Locate the cell with the specified text and output its (X, Y) center coordinate. 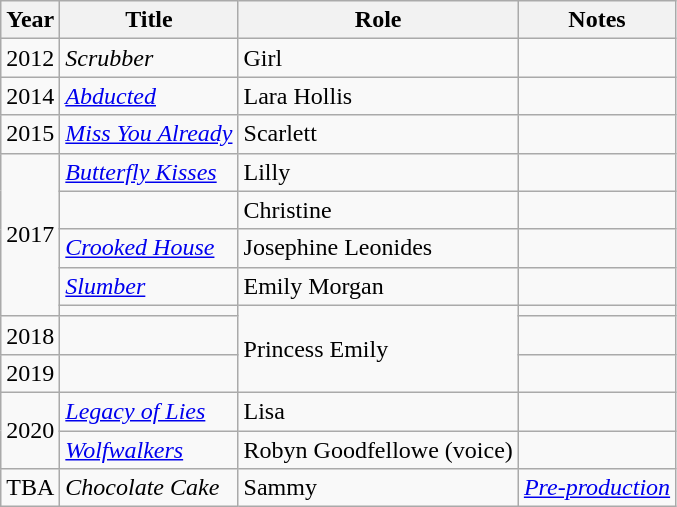
Lisa (378, 411)
TBA (30, 488)
Robyn Goodfellowe (voice) (378, 449)
Legacy of Lies (149, 411)
2014 (30, 96)
Girl (378, 58)
Notes (596, 20)
2012 (30, 58)
Butterfly Kisses (149, 172)
2020 (30, 430)
Crooked House (149, 248)
Miss You Already (149, 134)
Pre-production (596, 488)
Role (378, 20)
Chocolate Cake (149, 488)
Josephine Leonides (378, 248)
Slumber (149, 286)
2015 (30, 134)
Scrubber (149, 58)
2017 (30, 234)
Year (30, 20)
Princess Emily (378, 348)
Lilly (378, 172)
Emily Morgan (378, 286)
Christine (378, 210)
2018 (30, 335)
Sammy (378, 488)
Title (149, 20)
Scarlett (378, 134)
Lara Hollis (378, 96)
Wolfwalkers (149, 449)
2019 (30, 373)
Abducted (149, 96)
